Determine the [x, y] coordinate at the center of the cell enclosing the given text.  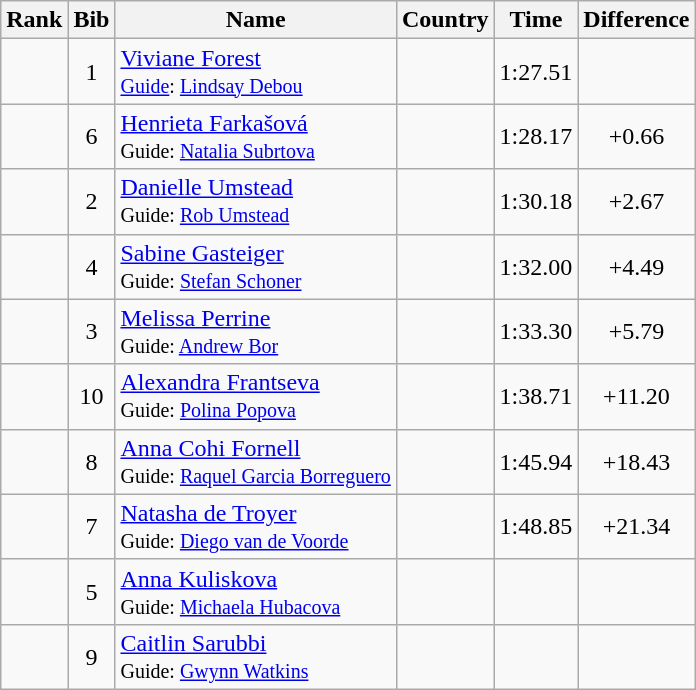
Alexandra FrantsevaGuide: Polina Popova [256, 396]
7 [92, 526]
1 [92, 72]
Name [256, 20]
1:32.00 [536, 266]
1:38.71 [536, 396]
6 [92, 136]
Rank [34, 20]
Danielle UmsteadGuide: Rob Umstead [256, 202]
Bib [92, 20]
1:45.94 [536, 462]
Viviane ForestGuide: Lindsay Debou [256, 72]
1:30.18 [536, 202]
Melissa PerrineGuide: Andrew Bor [256, 332]
1:33.30 [536, 332]
+4.49 [636, 266]
+0.66 [636, 136]
Caitlin SarubbiGuide: Gwynn Watkins [256, 656]
Henrieta FarkašováGuide: Natalia Subrtova [256, 136]
+21.34 [636, 526]
Difference [636, 20]
8 [92, 462]
2 [92, 202]
Anna KuliskovaGuide: Michaela Hubacova [256, 592]
Time [536, 20]
1:48.85 [536, 526]
1:28.17 [536, 136]
9 [92, 656]
10 [92, 396]
Country [445, 20]
Natasha de TroyerGuide: Diego van de Voorde [256, 526]
Anna Cohi FornellGuide: Raquel Garcia Borreguero [256, 462]
4 [92, 266]
3 [92, 332]
Sabine GasteigerGuide: Stefan Schoner [256, 266]
1:27.51 [536, 72]
5 [92, 592]
+2.67 [636, 202]
+18.43 [636, 462]
+5.79 [636, 332]
+11.20 [636, 396]
